Scan for the cell matching the given text and deliver its (x, y) coordinate at center. 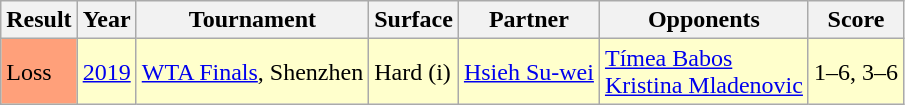
Tímea Babos Kristina Mladenovic (704, 72)
Loss (39, 72)
Surface (414, 20)
WTA Finals, Shenzhen (252, 72)
Partner (528, 20)
1–6, 3–6 (856, 72)
2019 (106, 72)
Hsieh Su-wei (528, 72)
Result (39, 20)
Tournament (252, 20)
Score (856, 20)
Opponents (704, 20)
Hard (i) (414, 72)
Year (106, 20)
